Provide the (x, y) coordinate of the cell's center where the given text is located.  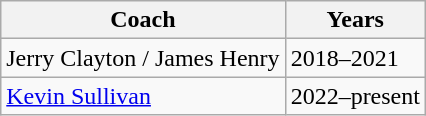
Kevin Sullivan (143, 96)
Years (355, 20)
2018–2021 (355, 58)
Jerry Clayton / James Henry (143, 58)
Coach (143, 20)
2022–present (355, 96)
